Identify which cell holds the provided text, then report its (x, y) central coordinate. 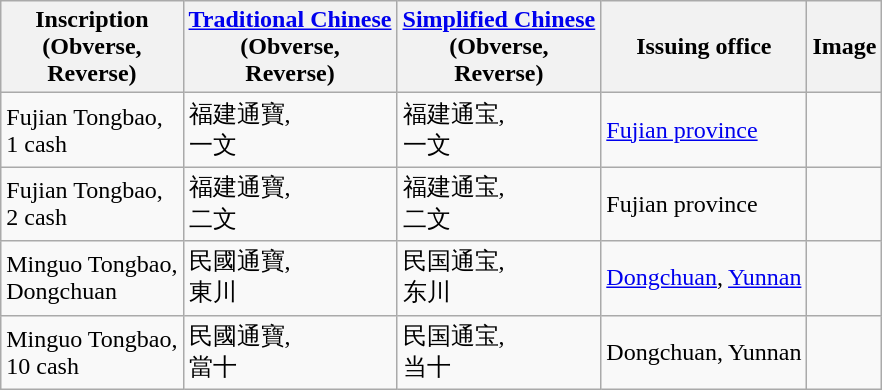
Image (844, 47)
民国通宝,当十 (499, 352)
民國通寶,東川 (290, 278)
民國通寶,當十 (290, 352)
Minguo Tongbao, 10 cash (92, 352)
福建通寶,一文 (290, 130)
Fujian Tongbao, 2 cash (92, 204)
Fujian Tongbao, 1 cash (92, 130)
Minguo Tongbao, Dongchuan (92, 278)
Simplified Chinese(Obverse, Reverse) (499, 47)
Issuing office (704, 47)
福建通宝,二文 (499, 204)
民国通宝,东川 (499, 278)
福建通寶,二文 (290, 204)
Inscription(Obverse, Reverse) (92, 47)
福建通宝,一文 (499, 130)
Traditional Chinese(Obverse, Reverse) (290, 47)
